Scan for the cell matching the given text and deliver its (x, y) coordinate at center. 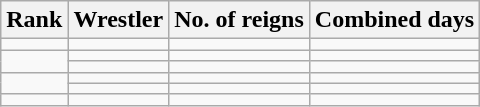
No. of reigns (240, 20)
Wrestler (118, 20)
Combined days (394, 20)
Rank (34, 20)
